Search for the cell housing the specified text and yield its [x, y] center coordinate. 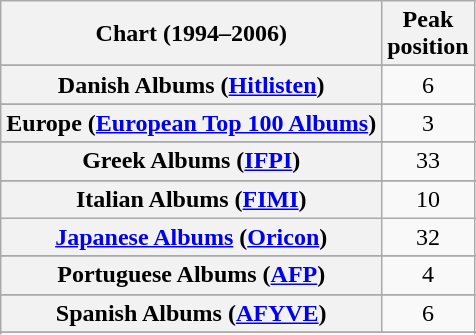
Europe (European Top 100 Albums) [192, 123]
3 [428, 123]
Portuguese Albums (AFP) [192, 275]
Japanese Albums (Oricon) [192, 237]
Spanish Albums (AFYVE) [192, 313]
10 [428, 199]
Peakposition [428, 34]
Italian Albums (FIMI) [192, 199]
4 [428, 275]
Chart (1994–2006) [192, 34]
32 [428, 237]
Greek Albums (IFPI) [192, 161]
Danish Albums (Hitlisten) [192, 85]
33 [428, 161]
